Search for the cell housing the specified text and yield its [X, Y] center coordinate. 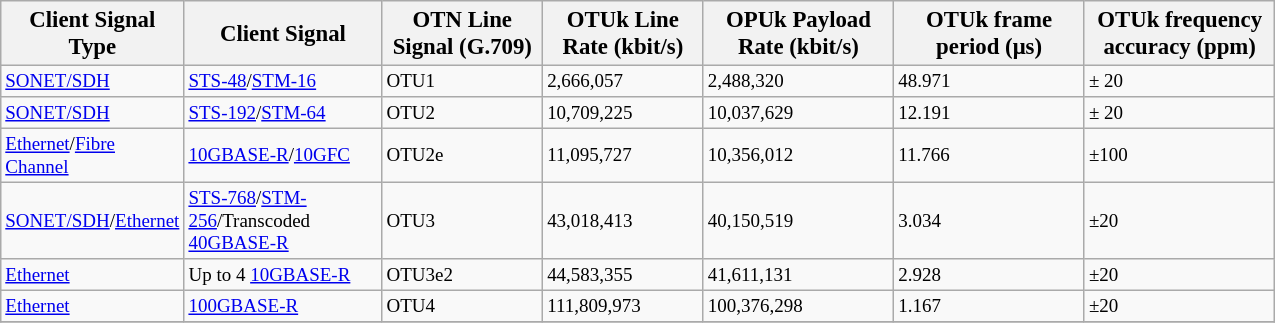
43,018,413 [624, 222]
1.167 [990, 307]
OTU4 [462, 307]
100GBASE-R [283, 307]
Client Signal Type [92, 34]
OTU2e [462, 156]
40,150,519 [798, 222]
STS-48/STM-16 [283, 82]
±100 [1180, 156]
Client Signal [283, 34]
11,095,727 [624, 156]
OTU2 [462, 113]
10,709,225 [624, 113]
2,666,057 [624, 82]
100,376,298 [798, 307]
OPUk Payload Rate (kbit/s) [798, 34]
Up to 4 10GBASE-R [283, 275]
STS-192/STM-64 [283, 113]
OTUk frequency accuracy (ppm) [1180, 34]
10,037,629 [798, 113]
STS-768/STM-256/Transcoded 40GBASE-R [283, 222]
11.766 [990, 156]
OTU3 [462, 222]
OTU3e2 [462, 275]
41,611,131 [798, 275]
44,583,355 [624, 275]
10,356,012 [798, 156]
OTUk Line Rate (kbit/s) [624, 34]
Ethernet/Fibre Channel [92, 156]
2.928 [990, 275]
SONET/SDH/Ethernet [92, 222]
48.971 [990, 82]
12.191 [990, 113]
OTUk frame period (μs) [990, 34]
OTU1 [462, 82]
10GBASE-R/10GFC [283, 156]
111,809,973 [624, 307]
3.034 [990, 222]
2,488,320 [798, 82]
OTN Line Signal (G.709) [462, 34]
